Find where the given text appears and provide that cell's center as (x, y) coordinate. 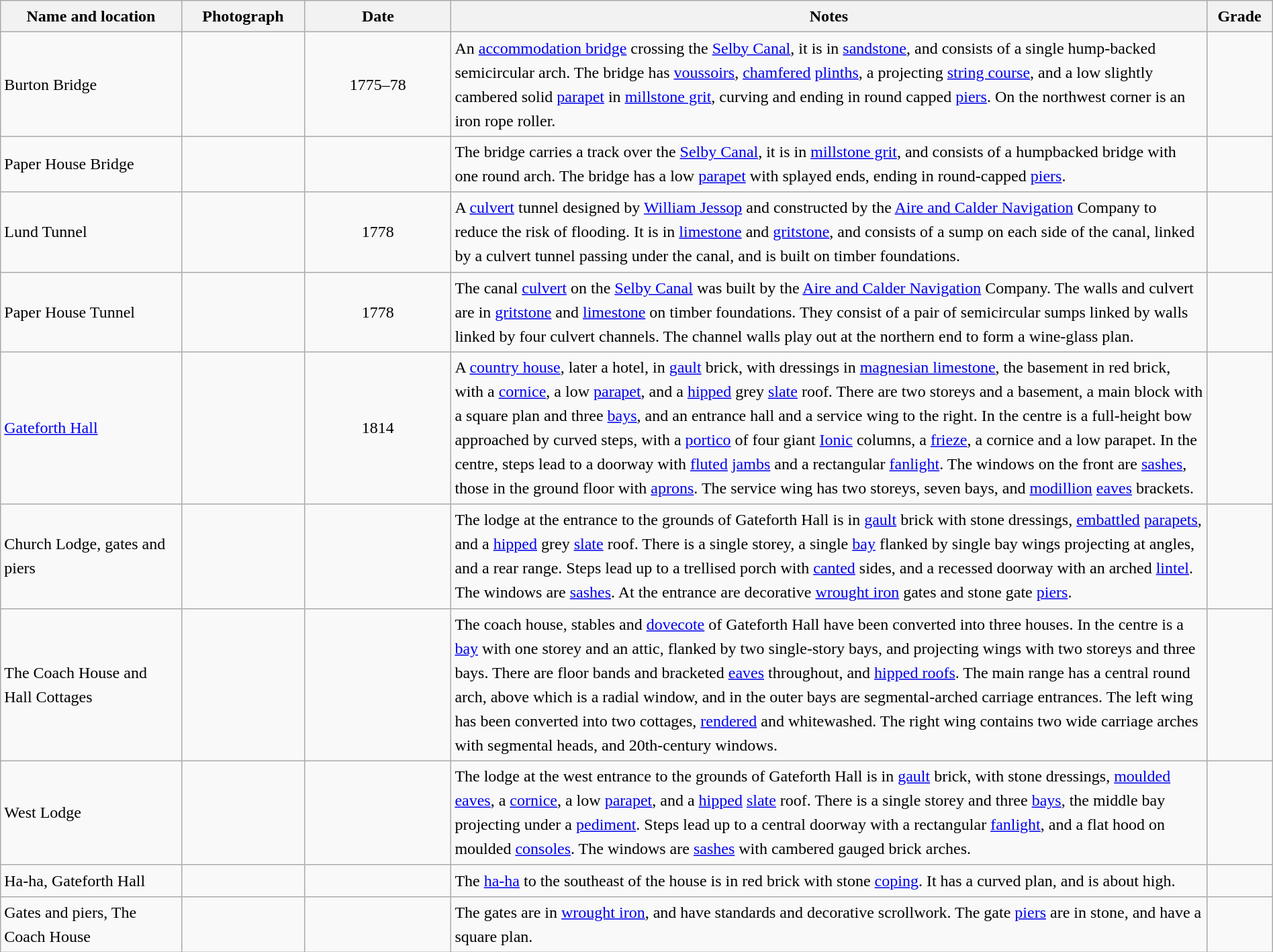
Paper House Tunnel (91, 312)
Burton Bridge (91, 85)
Photograph (243, 16)
Church Lodge, gates and piers (91, 556)
Gates and piers, The Coach House (91, 924)
Lund Tunnel (91, 232)
Notes (829, 16)
The ha-ha to the southeast of the house is in red brick with stone coping. It has a curved plan, and is about high. (829, 881)
Gateforth Hall (91, 428)
Date (378, 16)
West Lodge (91, 812)
Ha-ha, Gateforth Hall (91, 881)
1775–78 (378, 85)
Grade (1239, 16)
The gates are in wrought iron, and have standards and decorative scrollwork. The gate piers are in stone, and have a square plan. (829, 924)
1814 (378, 428)
Paper House Bridge (91, 164)
The Coach House and Hall Cottages (91, 685)
Name and location (91, 16)
